Provide the (X, Y) coordinate of the cell's center where the given text is located.  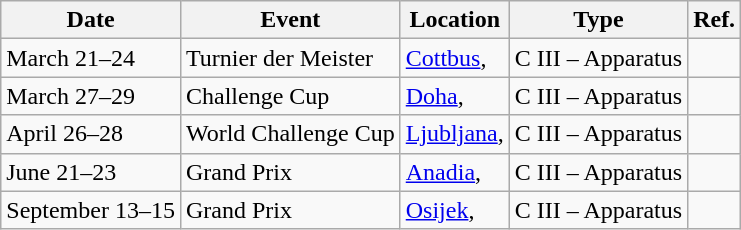
Turnier der Meister (290, 58)
Ljubljana, (454, 134)
April 26–28 (91, 134)
Date (91, 20)
March 21–24 (91, 58)
Type (598, 20)
Challenge Cup (290, 96)
June 21–23 (91, 172)
March 27–29 (91, 96)
Cottbus, (454, 58)
Event (290, 20)
Ref. (714, 20)
September 13–15 (91, 210)
World Challenge Cup (290, 134)
Location (454, 20)
Osijek, (454, 210)
Anadia, (454, 172)
Doha, (454, 96)
